From the cell containing the given text, extract its center point as (X, Y) coordinate. 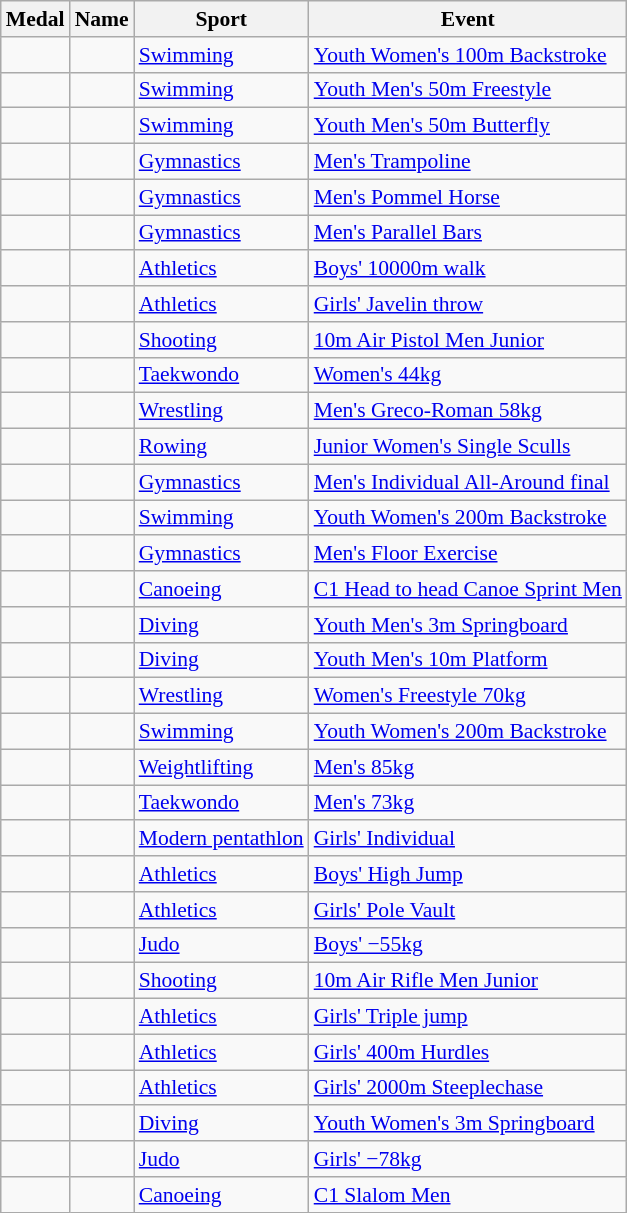
Girls' −78kg (468, 1159)
Name (102, 19)
Men's Trampoline (468, 162)
Men's Floor Exercise (468, 554)
Medal (36, 19)
Boys' 10000m walk (468, 269)
C1 Slalom Men (468, 1195)
Men's 73kg (468, 803)
Girls' Individual (468, 839)
Men's Individual All-Around final (468, 482)
Youth Men's 10m Platform (468, 660)
Women's 44kg (468, 375)
Women's Freestyle 70kg (468, 696)
Men's 85kg (468, 767)
Boys' −55kg (468, 945)
Event (468, 19)
Girls' Javelin throw (468, 304)
Girls' 400m Hurdles (468, 1052)
Modern pentathlon (222, 839)
10m Air Rifle Men Junior (468, 981)
Junior Women's Single Sculls (468, 447)
Boys' High Jump (468, 874)
10m Air Pistol Men Junior (468, 340)
Girls' 2000m Steeplechase (468, 1088)
Youth Women's 100m Backstroke (468, 55)
Girls' Pole Vault (468, 910)
C1 Head to head Canoe Sprint Men (468, 589)
Youth Men's 50m Freestyle (468, 90)
Girls' Triple jump (468, 1017)
Men's Pommel Horse (468, 197)
Weightlifting (222, 767)
Sport (222, 19)
Youth Men's 50m Butterfly (468, 126)
Youth Men's 3m Springboard (468, 625)
Men's Parallel Bars (468, 233)
Men's Greco-Roman 58kg (468, 411)
Rowing (222, 447)
Youth Women's 3m Springboard (468, 1124)
